Detect which cell encompasses the target text, then output its [x, y] center coordinate. 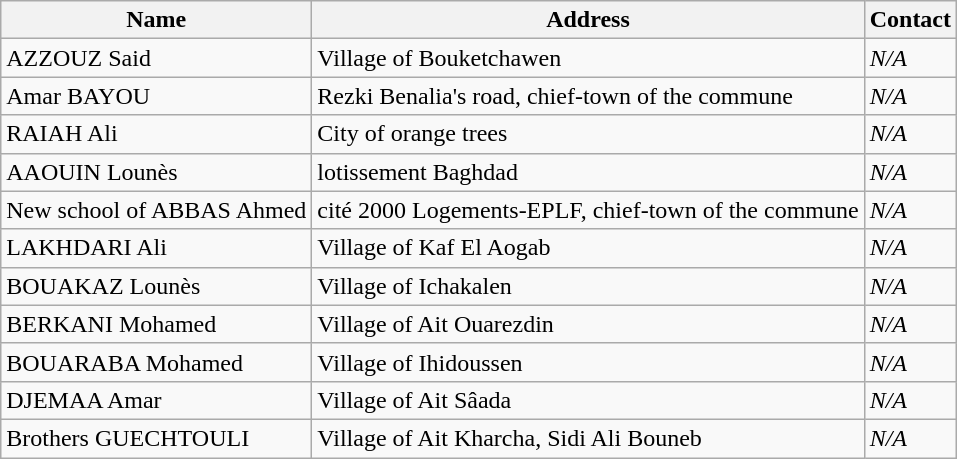
BERKANI Mohamed [156, 324]
Village of Ichakalen [588, 286]
Village of Bouketchawen [588, 58]
New school of ABBAS Ahmed [156, 210]
cité 2000 Logements-EPLF, chief-town of the commune [588, 210]
Contact [910, 20]
Village of Ihidoussen [588, 362]
Address [588, 20]
Village of Ait Sâada [588, 400]
AZZOUZ Said [156, 58]
BOUAKAZ Lounès [156, 286]
Amar BAYOU [156, 96]
Village of Ait Ouarezdin [588, 324]
RAIAH Ali [156, 134]
City of orange trees [588, 134]
AAOUIN Lounès [156, 172]
LAKHDARI Ali [156, 248]
Name [156, 20]
BOUARABA Mohamed [156, 362]
Brothers GUECHTOULI [156, 438]
Rezki Benalia's road, chief-town of the commune [588, 96]
Village of Ait Kharcha, Sidi Ali Bouneb [588, 438]
Village of Kaf El Aogab [588, 248]
lotissement Baghdad [588, 172]
DJEMAA Amar [156, 400]
